Find where the given text appears and provide that cell's center as [X, Y] coordinate. 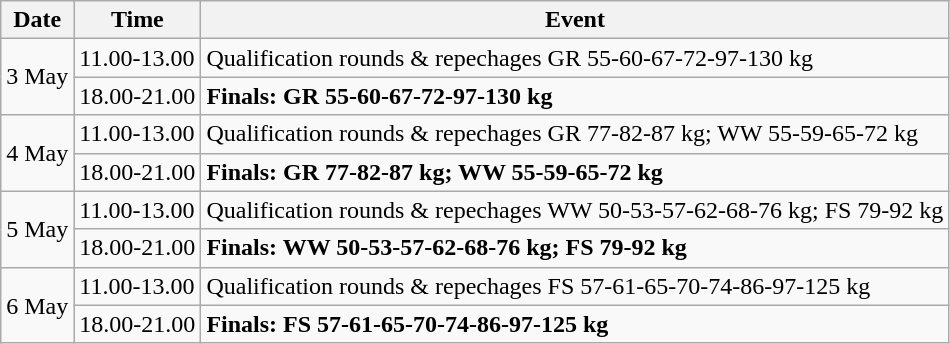
Qualification rounds & repechages WW 50-53-57-62-68-76 kg; FS 79-92 kg [575, 210]
Qualification rounds & repechages GR 77-82-87 kg; WW 55-59-65-72 kg [575, 134]
5 May [38, 229]
Qualification rounds & repechages FS 57-61-65-70-74-86-97-125 kg [575, 286]
Time [138, 20]
Finals: GR 55-60-67-72-97-130 kg [575, 96]
6 May [38, 305]
4 May [38, 153]
3 May [38, 77]
Finals: GR 77-82-87 kg; WW 55-59-65-72 kg [575, 172]
Event [575, 20]
Finals: FS 57-61-65-70-74-86-97-125 kg [575, 324]
Qualification rounds & repechages GR 55-60-67-72-97-130 kg [575, 58]
Finals: WW 50-53-57-62-68-76 kg; FS 79-92 kg [575, 248]
Date [38, 20]
